Locate the cell with the specified text and output its (x, y) center coordinate. 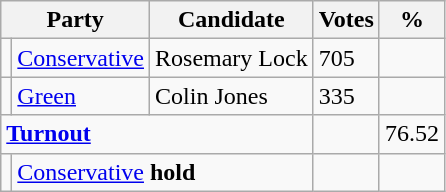
Party (76, 20)
Rosemary Lock (232, 58)
Votes (346, 20)
Candidate (232, 20)
Conservative hold (162, 172)
Green (81, 96)
705 (346, 58)
Turnout (157, 134)
Colin Jones (232, 96)
Conservative (81, 58)
335 (346, 96)
% (412, 20)
76.52 (412, 134)
